Capture the cell that displays the provided text and extract its (x, y) central coordinate. 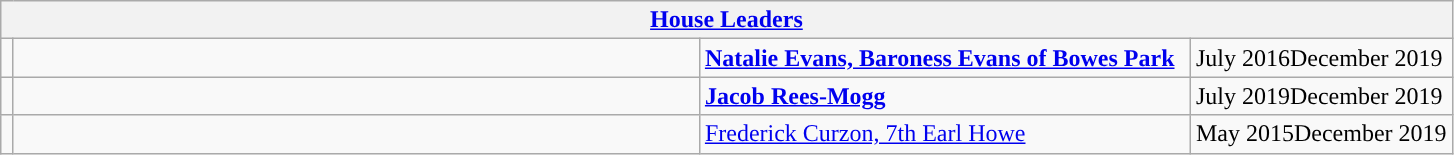
May 2015December 2019 (1321, 134)
July 2016December 2019 (1321, 58)
House Leaders (726, 20)
Jacob Rees-Mogg (944, 96)
July 2019December 2019 (1321, 96)
Frederick Curzon, 7th Earl Howe (944, 134)
Natalie Evans, Baroness Evans of Bowes Park (944, 58)
